From the cell containing the given text, extract its center point as (x, y) coordinate. 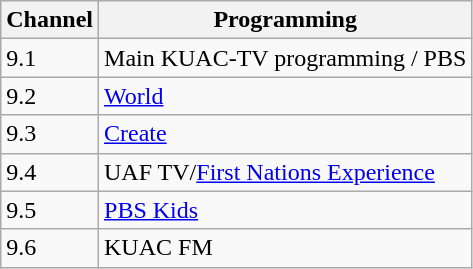
9.6 (50, 248)
Main KUAC-TV programming / PBS (286, 58)
PBS Kids (286, 210)
9.1 (50, 58)
9.2 (50, 96)
KUAC FM (286, 248)
Channel (50, 20)
UAF TV/First Nations Experience (286, 172)
World (286, 96)
9.3 (50, 134)
Create (286, 134)
9.4 (50, 172)
9.5 (50, 210)
Programming (286, 20)
